Capture the cell that displays the provided text and extract its [X, Y] central coordinate. 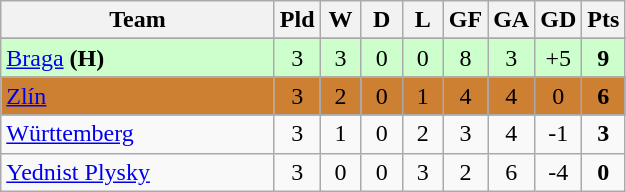
Team [138, 20]
Yednist Plysky [138, 172]
GD [558, 20]
9 [604, 58]
L [422, 20]
Braga (H) [138, 58]
+5 [558, 58]
8 [465, 58]
-1 [558, 134]
GF [465, 20]
Pld [297, 20]
-4 [558, 172]
Pts [604, 20]
Zlín [138, 96]
GA [512, 20]
W [340, 20]
Württemberg [138, 134]
D [382, 20]
